Scan for the cell matching the given text and deliver its (X, Y) coordinate at center. 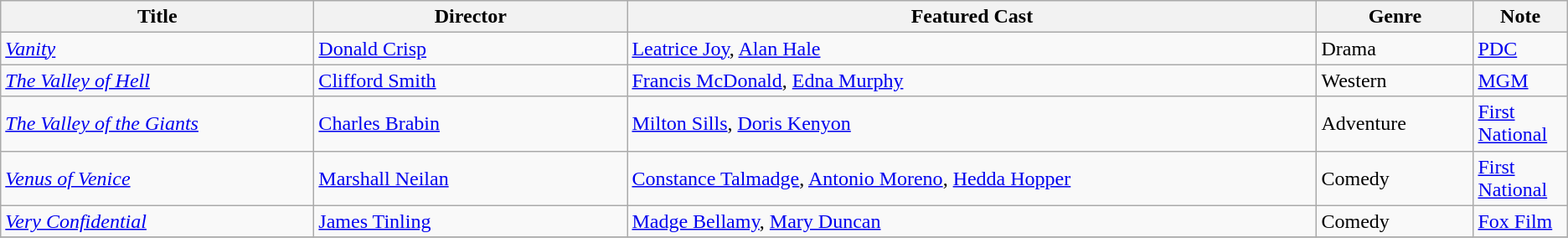
Vanity (157, 49)
Featured Cast (972, 17)
James Tinling (471, 221)
The Valley of the Giants (157, 124)
Francis McDonald, Edna Murphy (972, 80)
Note (1520, 17)
Madge Bellamy, Mary Duncan (972, 221)
Title (157, 17)
Charles Brabin (471, 124)
Constance Talmadge, Antonio Moreno, Hedda Hopper (972, 178)
The Valley of Hell (157, 80)
Venus of Venice (157, 178)
Milton Sills, Doris Kenyon (972, 124)
Director (471, 17)
Drama (1395, 49)
Marshall Neilan (471, 178)
MGM (1520, 80)
Clifford Smith (471, 80)
Adventure (1395, 124)
Very Confidential (157, 221)
Western (1395, 80)
PDC (1520, 49)
Donald Crisp (471, 49)
Fox Film (1520, 221)
Genre (1395, 17)
Leatrice Joy, Alan Hale (972, 49)
